Identify which cell holds the provided text, then report its [X, Y] central coordinate. 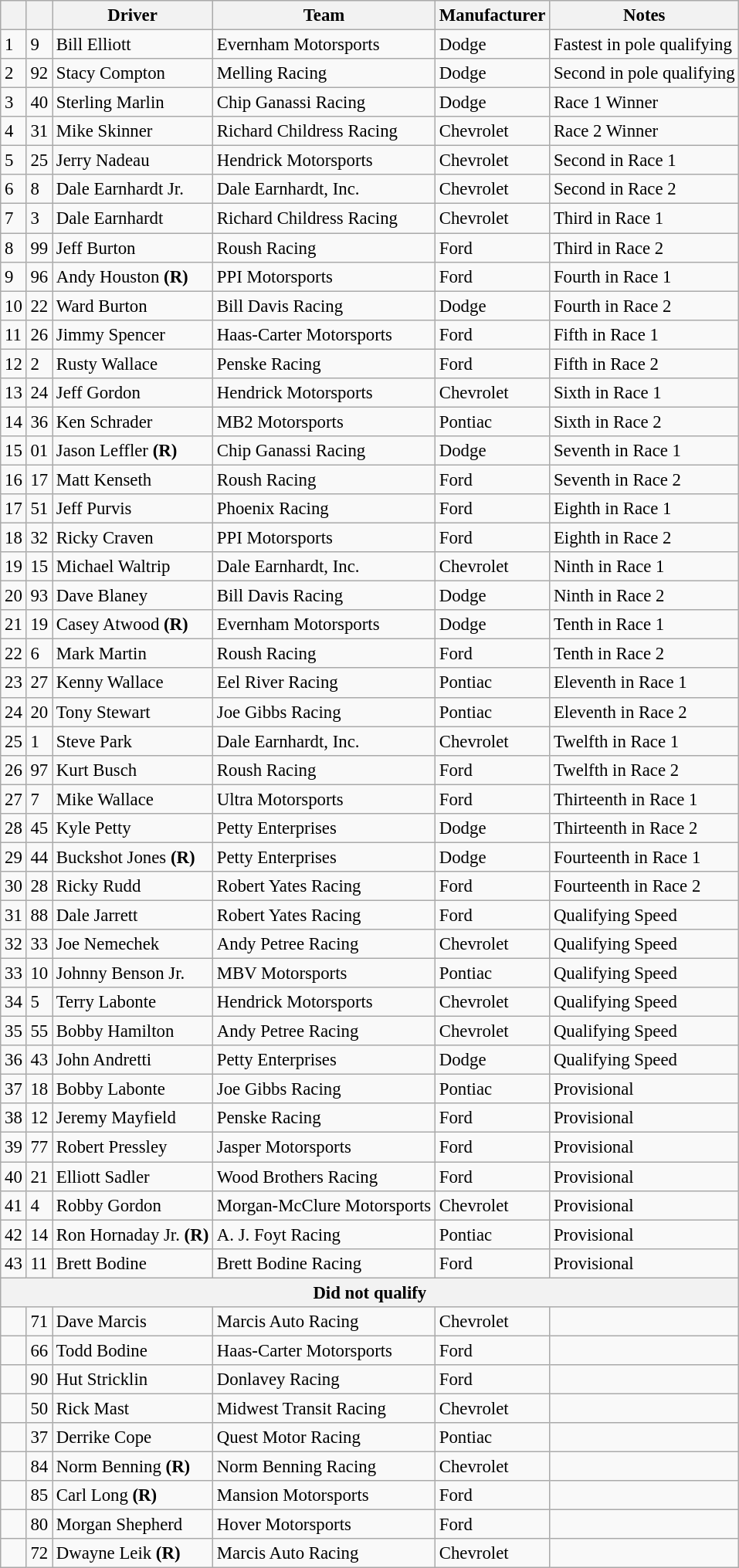
Jasper Motorsports [324, 1147]
Fourth in Race 1 [644, 276]
23 [14, 683]
Rusty Wallace [133, 364]
Buckshot Jones (R) [133, 857]
77 [39, 1147]
Norm Benning (R) [133, 1467]
Ninth in Race 1 [644, 567]
Eleventh in Race 2 [644, 712]
Twelfth in Race 1 [644, 741]
A. J. Foyt Racing [324, 1234]
Andy Houston (R) [133, 276]
30 [14, 886]
Brett Bodine Racing [324, 1263]
Dave Blaney [133, 596]
Mike Skinner [133, 131]
Eleventh in Race 1 [644, 683]
Melling Racing [324, 73]
Brett Bodine [133, 1263]
92 [39, 73]
Robert Pressley [133, 1147]
Sixth in Race 2 [644, 422]
Jeremy Mayfield [133, 1119]
16 [14, 479]
Ricky Rudd [133, 886]
Ron Hornaday Jr. (R) [133, 1234]
50 [39, 1408]
Mike Wallace [133, 799]
Matt Kenseth [133, 479]
Bobby Labonte [133, 1089]
29 [14, 857]
Kyle Petty [133, 828]
John Andretti [133, 1060]
MBV Motorsports [324, 974]
Phoenix Racing [324, 509]
39 [14, 1147]
Did not qualify [370, 1292]
Rick Mast [133, 1408]
Midwest Transit Racing [324, 1408]
42 [14, 1234]
Bobby Hamilton [133, 1031]
Fifth in Race 2 [644, 364]
Terry Labonte [133, 1002]
Joe Nemechek [133, 944]
90 [39, 1380]
Notes [644, 15]
Jeff Gordon [133, 393]
Dwayne Leik (R) [133, 1553]
Third in Race 2 [644, 248]
Mark Martin [133, 654]
Jeff Purvis [133, 509]
Kenny Wallace [133, 683]
Eel River Racing [324, 683]
13 [14, 393]
Sterling Marlin [133, 103]
71 [39, 1322]
84 [39, 1467]
Thirteenth in Race 2 [644, 828]
96 [39, 276]
Hut Stricklin [133, 1380]
38 [14, 1119]
85 [39, 1495]
Steve Park [133, 741]
Tony Stewart [133, 712]
Race 1 Winner [644, 103]
Ultra Motorsports [324, 799]
Jeff Burton [133, 248]
Dale Earnhardt [133, 218]
Jimmy Spencer [133, 334]
34 [14, 1002]
Thirteenth in Race 1 [644, 799]
Michael Waltrip [133, 567]
Ward Burton [133, 306]
Tenth in Race 1 [644, 625]
Second in Race 2 [644, 189]
Johnny Benson Jr. [133, 974]
35 [14, 1031]
45 [39, 828]
Bill Elliott [133, 45]
Wood Brothers Racing [324, 1177]
Manufacturer [492, 15]
80 [39, 1525]
Sixth in Race 1 [644, 393]
Kurt Busch [133, 770]
72 [39, 1553]
Morgan-McClure Motorsports [324, 1205]
Ninth in Race 2 [644, 596]
51 [39, 509]
Third in Race 1 [644, 218]
Carl Long (R) [133, 1495]
41 [14, 1205]
MB2 Motorsports [324, 422]
Seventh in Race 2 [644, 479]
Elliott Sadler [133, 1177]
Hover Motorsports [324, 1525]
Quest Motor Racing [324, 1438]
55 [39, 1031]
Jason Leffler (R) [133, 451]
Race 2 Winner [644, 131]
Tenth in Race 2 [644, 654]
66 [39, 1350]
Eighth in Race 1 [644, 509]
Ricky Craven [133, 538]
Dave Marcis [133, 1322]
Norm Benning Racing [324, 1467]
Casey Atwood (R) [133, 625]
Fourteenth in Race 2 [644, 886]
44 [39, 857]
Driver [133, 15]
Second in Race 1 [644, 161]
97 [39, 770]
01 [39, 451]
Dale Earnhardt Jr. [133, 189]
Stacy Compton [133, 73]
Mansion Motorsports [324, 1495]
93 [39, 596]
Todd Bodine [133, 1350]
Fifth in Race 1 [644, 334]
Morgan Shepherd [133, 1525]
Donlavey Racing [324, 1380]
Dale Jarrett [133, 915]
Jerry Nadeau [133, 161]
Eighth in Race 2 [644, 538]
Fourteenth in Race 1 [644, 857]
Team [324, 15]
Robby Gordon [133, 1205]
Derrike Cope [133, 1438]
Twelfth in Race 2 [644, 770]
Ken Schrader [133, 422]
Second in pole qualifying [644, 73]
99 [39, 248]
Seventh in Race 1 [644, 451]
Fourth in Race 2 [644, 306]
88 [39, 915]
Fastest in pole qualifying [644, 45]
